For the text-containing cell, return its midpoint in (X, Y) coordinate format. 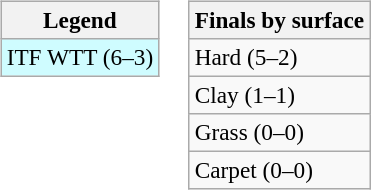
Hard (5–2) (279, 57)
Grass (0–0) (279, 133)
Carpet (0–0) (279, 171)
Clay (1–1) (279, 95)
Legend (80, 20)
ITF WTT (6–3) (80, 57)
Finals by surface (279, 20)
